Search for the cell housing the specified text and yield its [x, y] center coordinate. 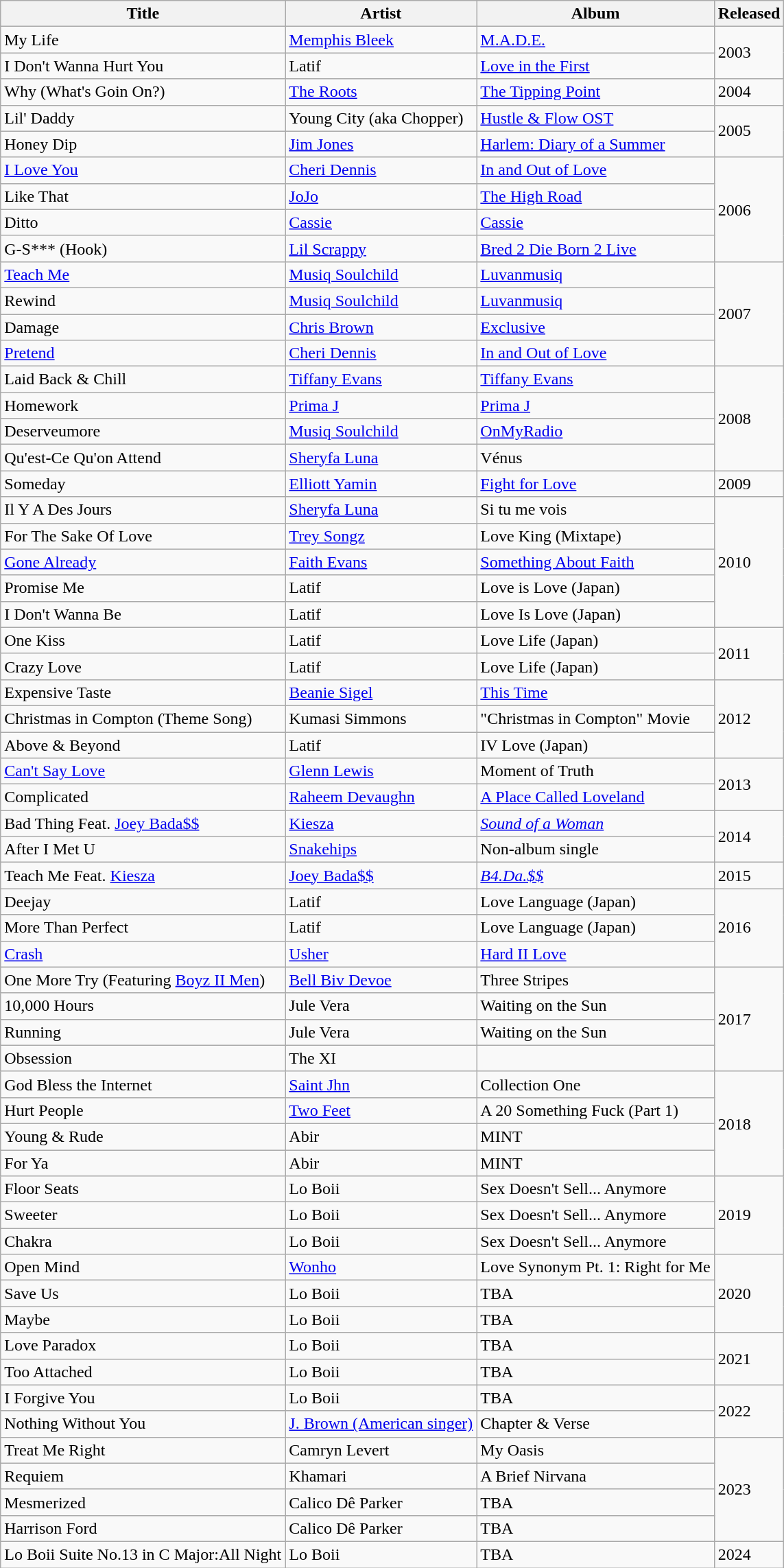
2009 [749, 484]
Joey Bada$$ [381, 876]
A Place Called Loveland [595, 797]
Deejay [143, 902]
Two Feet [381, 1110]
The Roots [381, 92]
J. Brown (American singer) [381, 1424]
Rewind [143, 301]
Usher [381, 954]
Raheem Devaughn [381, 797]
Elliott Yamin [381, 484]
More Than Perfect [143, 928]
Pretend [143, 353]
Expensive Taste [143, 692]
2007 [749, 314]
I Forgive You [143, 1398]
Maybe [143, 1320]
Camryn Levert [381, 1450]
2023 [749, 1489]
For The Sake Of Love [143, 536]
Too Attached [143, 1372]
Exclusive [595, 327]
Honey Dip [143, 144]
JoJo [381, 196]
Harrison Ford [143, 1528]
Kiesza [381, 823]
Three Stripes [595, 980]
B4.Da.$$ [595, 876]
Nothing Without You [143, 1424]
Can't Say Love [143, 771]
Beanie Sigel [381, 692]
Young & Rude [143, 1136]
2008 [749, 419]
For Ya [143, 1163]
Harlem: Diary of a Summer [595, 144]
2004 [749, 92]
My Life [143, 40]
Laid Back & Chill [143, 379]
Crazy Love [143, 666]
Crash [143, 954]
2006 [749, 209]
Moment of Truth [595, 771]
10,000 Hours [143, 1006]
Album [595, 14]
Memphis Bleek [381, 40]
Bad Thing Feat. Joey Bada$$ [143, 823]
Love in the First [595, 66]
Vénus [595, 458]
Requiem [143, 1476]
Above & Beyond [143, 745]
Treat Me Right [143, 1450]
After I Met U [143, 850]
Glenn Lewis [381, 771]
Non-album single [595, 850]
Saint Jhn [381, 1084]
One More Try (Featuring Boyz II Men) [143, 980]
Like That [143, 196]
Mesmerized [143, 1502]
Running [143, 1032]
IV Love (Japan) [595, 745]
2012 [749, 718]
Promise Me [143, 588]
Sweeter [143, 1215]
Kumasi Simmons [381, 718]
2018 [749, 1123]
2021 [749, 1359]
2016 [749, 928]
2015 [749, 876]
Lo Boii Suite No.13 in C Major:All Night [143, 1554]
Teach Me Feat. Kiesza [143, 876]
Bred 2 Die Born 2 Live [595, 248]
2005 [749, 131]
Khamari [381, 1476]
The High Road [595, 196]
Si tu me vois [595, 510]
Lil Scrappy [381, 248]
OnMyRadio [595, 432]
Hustle & Flow OST [595, 118]
2020 [749, 1294]
Love King (Mixtape) [595, 536]
Young City (aka Chopper) [381, 118]
Il Y A Des Jours [143, 510]
Jim Jones [381, 144]
This Time [595, 692]
Hurt People [143, 1110]
Chakra [143, 1241]
Gone Already [143, 562]
Homework [143, 406]
Save Us [143, 1294]
I Don't Wanna Be [143, 614]
2017 [749, 1019]
2014 [749, 836]
Deserveumore [143, 432]
Damage [143, 327]
Love Is Love (Japan) [595, 614]
2011 [749, 653]
2003 [749, 53]
Obsession [143, 1058]
Snakehips [381, 850]
Hard II Love [595, 954]
Fight for Love [595, 484]
2019 [749, 1215]
Chris Brown [381, 327]
"Christmas in Compton" Movie [595, 718]
Chapter & Verse [595, 1424]
Why (What's Goin On?) [143, 92]
Love Paradox [143, 1346]
A Brief Nirvana [595, 1476]
Collection One [595, 1084]
G-S*** (Hook) [143, 248]
2024 [749, 1554]
Love Synonym Pt. 1: Right for Me [595, 1267]
Bell Biv Devoe [381, 980]
2013 [749, 784]
Lil' Daddy [143, 118]
I Don't Wanna Hurt You [143, 66]
I Love You [143, 170]
2022 [749, 1411]
Title [143, 14]
Love is Love (Japan) [595, 588]
Sound of a Woman [595, 823]
Wonho [381, 1267]
M.A.D.E. [595, 40]
One Kiss [143, 640]
God Bless the Internet [143, 1084]
Ditto [143, 222]
Someday [143, 484]
Qu'est-Ce Qu'on Attend [143, 458]
The Tipping Point [595, 92]
Artist [381, 14]
Complicated [143, 797]
Floor Seats [143, 1189]
Open Mind [143, 1267]
Trey Songz [381, 536]
The XI [381, 1058]
My Oasis [595, 1450]
Released [749, 14]
Teach Me [143, 274]
2010 [749, 562]
A 20 Something Fuck (Part 1) [595, 1110]
Faith Evans [381, 562]
Christmas in Compton (Theme Song) [143, 718]
Something About Faith [595, 562]
